Extract the [X, Y] coordinate from the center of the cell holding the provided text.  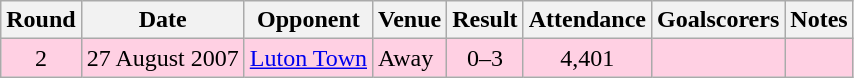
Attendance [587, 20]
27 August 2007 [162, 58]
Goalscorers [718, 20]
Luton Town [308, 58]
Result [485, 20]
Round [41, 20]
0–3 [485, 58]
Away [410, 58]
Notes [819, 20]
2 [41, 58]
4,401 [587, 58]
Venue [410, 20]
Opponent [308, 20]
Date [162, 20]
